Provide the [X, Y] coordinate of the cell's center where the given text is located.  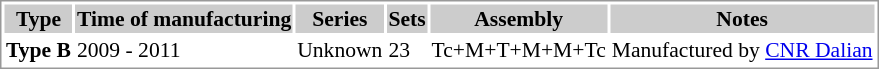
Manufactured by CNR Dalian [742, 50]
Type [38, 18]
2009 - 2011 [184, 50]
Tc+M+T+M+M+Tc [518, 50]
Notes [742, 18]
23 [407, 50]
Unknown [340, 50]
Type B [38, 50]
Sets [407, 18]
Time of manufacturing [184, 18]
Assembly [518, 18]
Series [340, 18]
